Return (X, Y) of the center of cell containing provided text 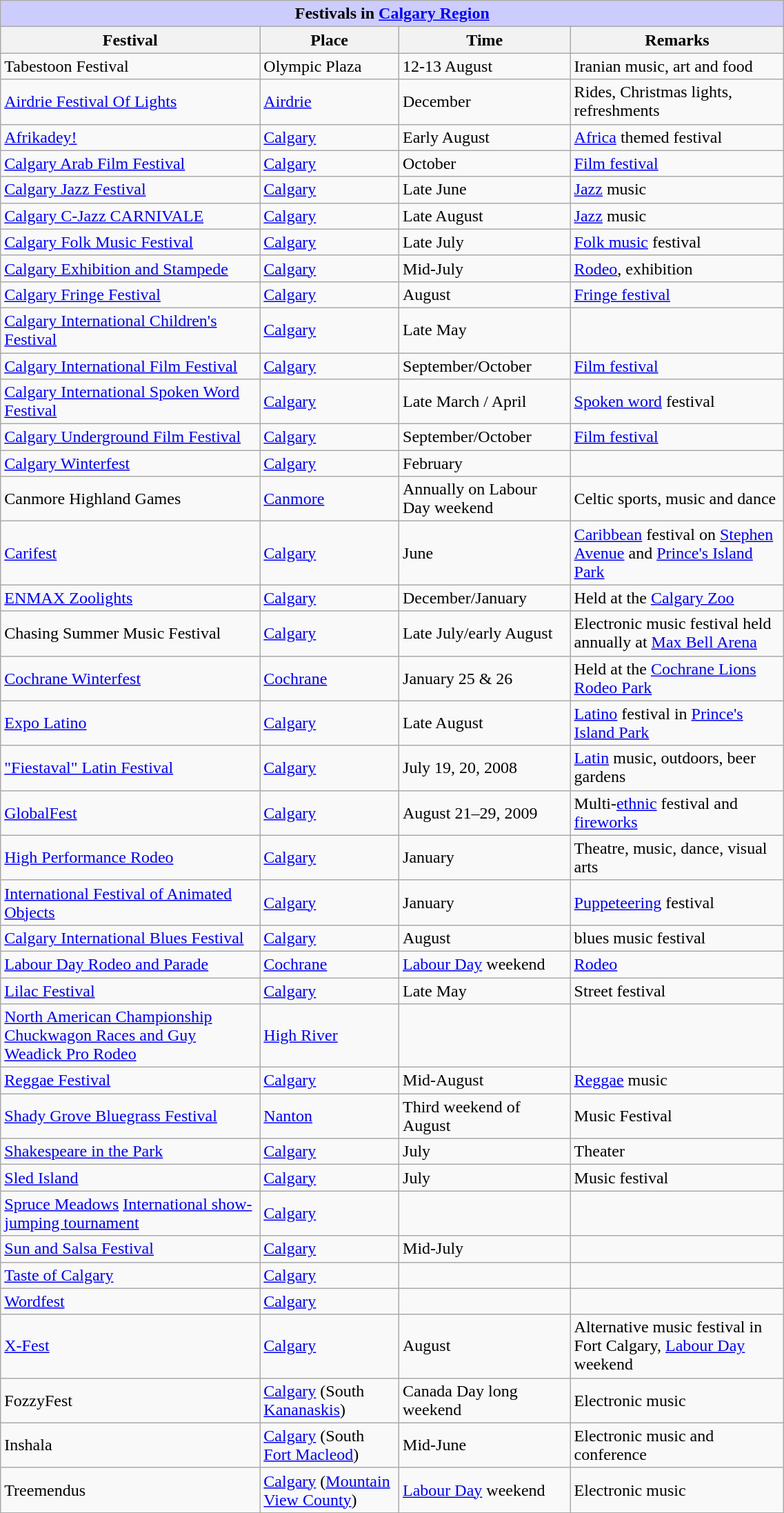
Fringe festival (677, 294)
Labour Day Rodeo and Parade (130, 964)
Electronic music festival held annually at Max Bell Arena (677, 633)
Sun and Salsa Festival (130, 1249)
Calgary (South Kananaskis) (330, 1400)
Olympic Plaza (330, 66)
Tabestoon Festival (130, 66)
Calgary Arab Film Festival (130, 163)
Calgary Exhibition and Stampede (130, 268)
Shady Grove Bluegrass Festival (130, 1116)
Place (330, 40)
Cochrane Winterfest (130, 679)
Theatre, music, dance, visual arts (677, 858)
August 21–29, 2009 (485, 812)
Late July (485, 242)
January 25 & 26 (485, 679)
Airdrie Festival Of Lights (130, 102)
Canmore Highland Games (130, 499)
Calgary C-Jazz CARNIVALE (130, 216)
June (485, 553)
Shakespeare in the Park (130, 1152)
Mid-August (485, 1081)
Alternative music festival in Fort Calgary, Labour Day weekend (677, 1346)
International Festival of Animated Objects (130, 902)
X-Fest (130, 1346)
Third weekend of August (485, 1116)
Expo Latino (130, 723)
Chasing Summer Music Festival (130, 633)
Remarks (677, 40)
ENMAX Zoolights (130, 598)
Calgary International Spoken Word Festival (130, 401)
July 19, 20, 2008 (485, 768)
Wordfest (130, 1301)
Taste of Calgary (130, 1275)
"Fiestaval" Latin Festival (130, 768)
December (485, 102)
Nanton (330, 1116)
Electronic music and conference (677, 1445)
Late June (485, 190)
GlobalFest (130, 812)
Calgary Folk Music Festival (130, 242)
Held at the Cochrane Lions Rodeo Park (677, 679)
Puppeteering festival (677, 902)
Mid-June (485, 1445)
October (485, 163)
Calgary International Blues Festival (130, 938)
12-13 August (485, 66)
Caribbean festival on Stephen Avenue and Prince's Island Park (677, 553)
Multi-ethnic festival and fireworks (677, 812)
High River (330, 1036)
December/January (485, 598)
Late July/early August (485, 633)
Street festival (677, 991)
Canmore (330, 499)
Calgary Underground Film Festival (130, 437)
Calgary Winterfest (130, 463)
Iranian music, art and food (677, 66)
Rides, Christmas lights, refreshments (677, 102)
Late March / April (485, 401)
Canada Day long weekend (485, 1400)
Sled Island (130, 1178)
Carifest (130, 553)
Reggae music (677, 1081)
Latin music, outdoors, beer gardens (677, 768)
Treemendus (130, 1490)
Early August (485, 137)
Held at the Calgary Zoo (677, 598)
Calgary (Mountain View County) (330, 1490)
Calgary International Children's Festival (130, 330)
Spruce Meadows International show-jumping tournament (130, 1214)
FozzyFest (130, 1400)
Airdrie (330, 102)
North American Championship Chuckwagon Races and Guy Weadick Pro Rodeo (130, 1036)
Latino festival in Prince's Island Park (677, 723)
Spoken word festival (677, 401)
Time (485, 40)
Festival (130, 40)
blues music festival (677, 938)
February (485, 463)
Calgary Jazz Festival (130, 190)
Lilac Festival (130, 991)
Theater (677, 1152)
High Performance Rodeo (130, 858)
Calgary International Film Festival (130, 366)
Annually on Labour Day weekend (485, 499)
Africa themed festival (677, 137)
Festivals in Calgary Region (392, 14)
Rodeo (677, 964)
Calgary (South Fort Macleod) (330, 1445)
Rodeo, exhibition (677, 268)
Music Festival (677, 1116)
Inshala (130, 1445)
Folk music festival (677, 242)
Afrikadey! (130, 137)
Reggae Festival (130, 1081)
Celtic sports, music and dance (677, 499)
Music festival (677, 1178)
Calgary Fringe Festival (130, 294)
